Extract the [x, y] coordinate from the center of the cell holding the provided text.  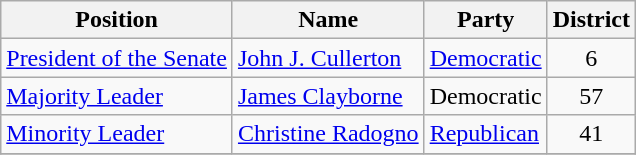
Name [328, 20]
57 [591, 96]
President of the Senate [117, 58]
Republican [486, 134]
Minority Leader [117, 134]
Christine Radogno [328, 134]
Majority Leader [117, 96]
41 [591, 134]
Position [117, 20]
John J. Cullerton [328, 58]
6 [591, 58]
Party [486, 20]
James Clayborne [328, 96]
District [591, 20]
